Identify which cell holds the provided text, then report its (X, Y) central coordinate. 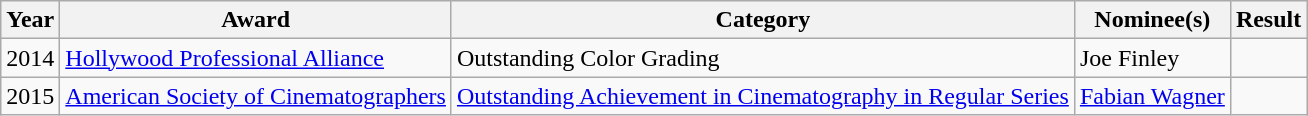
American Society of Cinematographers (256, 96)
Result (1268, 20)
Nominee(s) (1152, 20)
Outstanding Color Grading (762, 58)
Award (256, 20)
Fabian Wagner (1152, 96)
Joe Finley (1152, 58)
2014 (30, 58)
Category (762, 20)
2015 (30, 96)
Year (30, 20)
Hollywood Professional Alliance (256, 58)
Outstanding Achievement in Cinematography in Regular Series (762, 96)
